For the text-containing cell, return its midpoint in [X, Y] coordinate format. 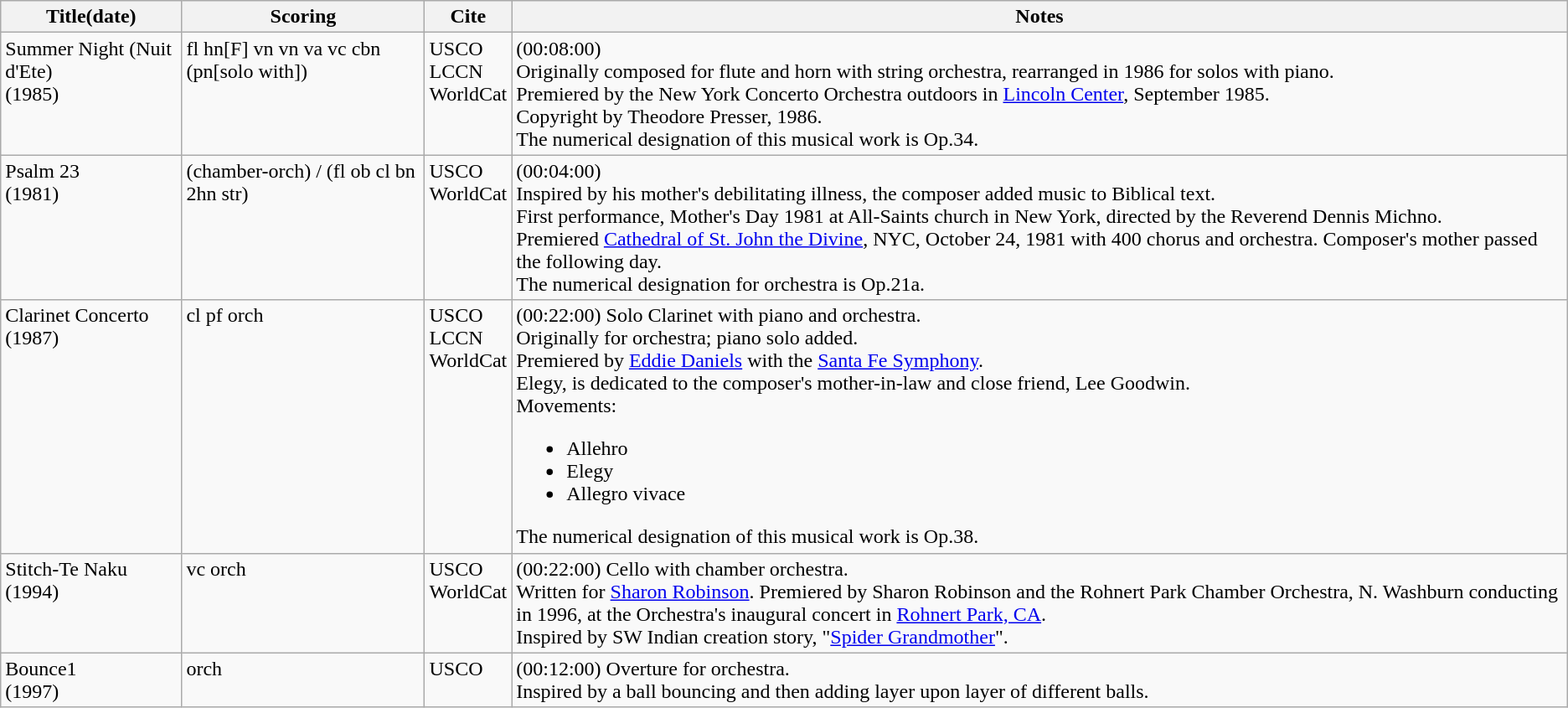
orch [303, 680]
Stitch-Te Naku(1994) [91, 603]
Cite [468, 17]
Psalm 23(1981) [91, 228]
(00:12:00) Overture for orchestra.Inspired by a ball bouncing and then adding layer upon layer of different balls. [1040, 680]
Summer Night (Nuit d'Ete)(1985) [91, 94]
fl hn[F] vn vn va vc cbn (pn[solo with]) [303, 94]
Bounce1(1997) [91, 680]
USCO [468, 680]
Notes [1040, 17]
Scoring [303, 17]
Title(date) [91, 17]
(chamber-orch) / (fl ob cl bn 2hn str) [303, 228]
Clarinet Concerto(1987) [91, 426]
vc orch [303, 603]
cl pf orch [303, 426]
